Return [X, Y] of the center of cell containing provided text 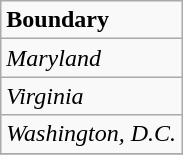
Virginia [92, 96]
Washington, D.C. [92, 134]
Boundary [92, 20]
Maryland [92, 58]
